Find where the given text appears and provide that cell's center as [x, y] coordinate. 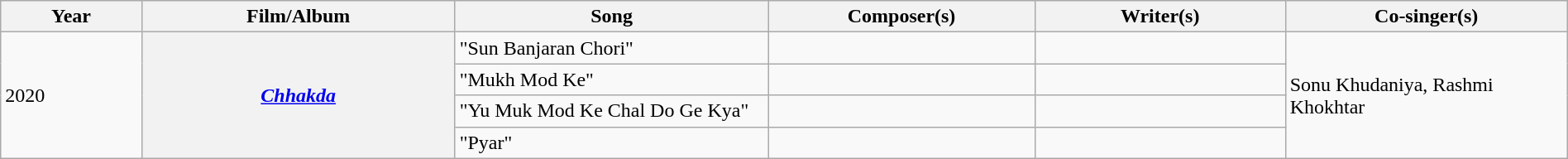
2020 [71, 95]
"Sun Banjaran Chori" [612, 48]
Film/Album [298, 17]
"Yu Muk Mod Ke Chal Do Ge Kya" [612, 111]
Chhakda [298, 95]
Writer(s) [1159, 17]
"Pyar" [612, 142]
"Mukh Mod Ke" [612, 79]
Year [71, 17]
Composer(s) [901, 17]
Song [612, 17]
Co-singer(s) [1426, 17]
Sonu Khudaniya, Rashmi Khokhtar [1426, 95]
